From the cell containing the given text, extract its center point as [X, Y] coordinate. 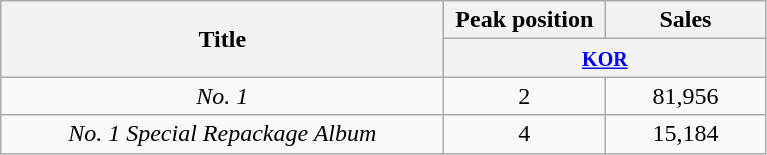
81,956 [686, 96]
Sales [686, 20]
2 [524, 96]
No. 1 Special Repackage Album [222, 134]
No. 1 [222, 96]
Title [222, 39]
KOR [605, 58]
15,184 [686, 134]
Peak position [524, 20]
4 [524, 134]
